Identify which cell holds the provided text, then report its [x, y] central coordinate. 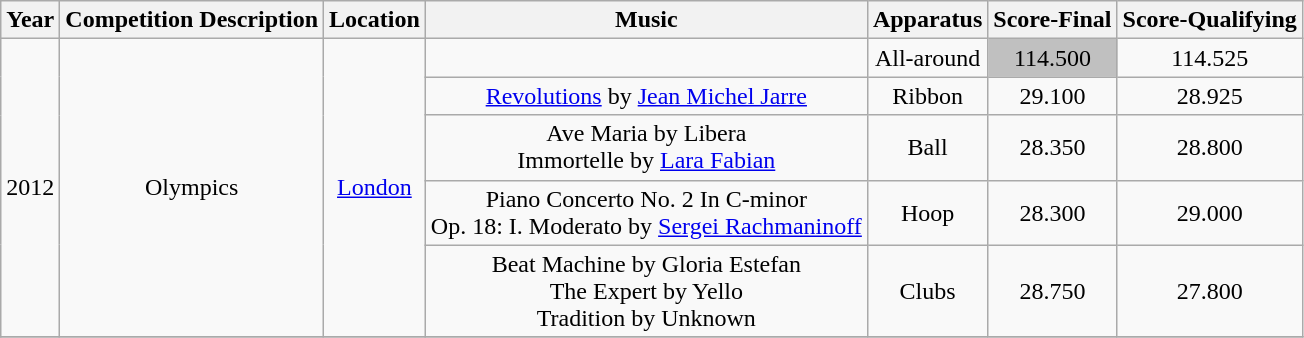
Olympics [192, 188]
114.500 [1052, 58]
28.800 [1210, 148]
London [375, 188]
Clubs [927, 291]
2012 [30, 188]
Ball [927, 148]
All-around [927, 58]
Location [375, 20]
Score-Final [1052, 20]
114.525 [1210, 58]
Music [646, 20]
29.100 [1052, 96]
Piano Concerto No. 2 In C-minor Op. 18: I. Moderato by Sergei Rachmaninoff [646, 212]
29.000 [1210, 212]
Score-Qualifying [1210, 20]
Apparatus [927, 20]
Ave Maria by Libera Immortelle by Lara Fabian [646, 148]
28.300 [1052, 212]
28.750 [1052, 291]
Beat Machine by Gloria Estefan The Expert by Yello Tradition by Unknown [646, 291]
Ribbon [927, 96]
28.925 [1210, 96]
Revolutions by Jean Michel Jarre [646, 96]
27.800 [1210, 291]
28.350 [1052, 148]
Hoop [927, 212]
Competition Description [192, 20]
Year [30, 20]
